Output the [X, Y] coordinate of the center of the cell containing the given text.  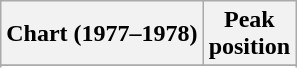
Chart (1977–1978) [102, 34]
Peakposition [249, 34]
